Find where the given text appears and provide that cell's center as (x, y) coordinate. 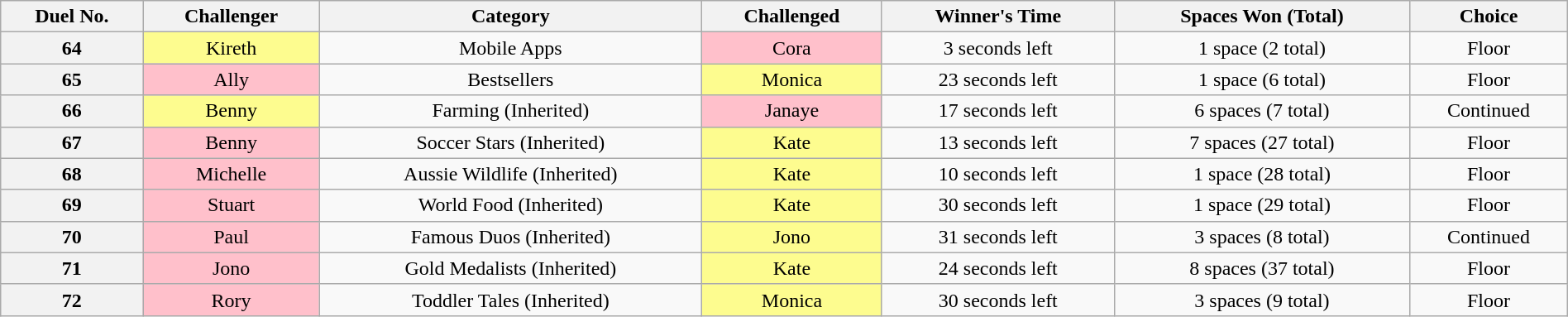
71 (72, 268)
Famous Duos (Inherited) (510, 237)
Aussie Wildlife (Inherited) (510, 174)
Challenged (791, 17)
23 seconds left (997, 79)
Spaces Won (Total) (1262, 17)
17 seconds left (997, 111)
Cora (791, 48)
Duel No. (72, 17)
66 (72, 111)
6 spaces (7 total) (1262, 111)
Farming (Inherited) (510, 111)
Choice (1489, 17)
Gold Medalists (Inherited) (510, 268)
1 space (6 total) (1262, 79)
Mobile Apps (510, 48)
Toddler Tales (Inherited) (510, 300)
69 (72, 205)
70 (72, 237)
3 seconds left (997, 48)
67 (72, 142)
68 (72, 174)
Paul (232, 237)
8 spaces (37 total) (1262, 268)
World Food (Inherited) (510, 205)
3 spaces (8 total) (1262, 237)
31 seconds left (997, 237)
24 seconds left (997, 268)
Michelle (232, 174)
13 seconds left (997, 142)
7 spaces (27 total) (1262, 142)
10 seconds left (997, 174)
1 space (28 total) (1262, 174)
Rory (232, 300)
Ally (232, 79)
1 space (29 total) (1262, 205)
1 space (2 total) (1262, 48)
Janaye (791, 111)
72 (72, 300)
3 spaces (9 total) (1262, 300)
64 (72, 48)
65 (72, 79)
Stuart (232, 205)
Category (510, 17)
Kireth (232, 48)
Bestsellers (510, 79)
Challenger (232, 17)
Soccer Stars (Inherited) (510, 142)
Winner's Time (997, 17)
